Provide the (x, y) coordinate of the cell's center where the given text is located.  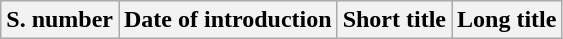
Date of introduction (228, 20)
Long title (507, 20)
S. number (60, 20)
Short title (394, 20)
